Search for the cell housing the specified text and yield its [x, y] center coordinate. 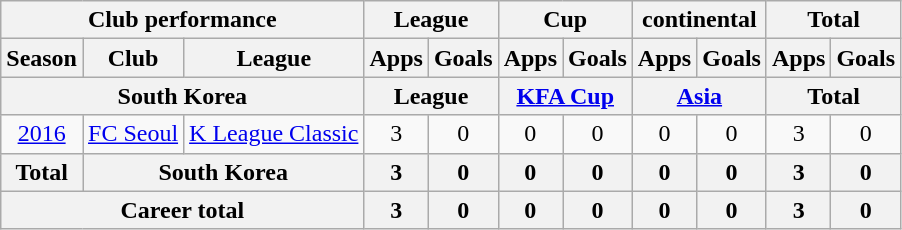
Club performance [182, 20]
Cup [565, 20]
Season [42, 58]
2016 [42, 134]
FC Seoul [132, 134]
Career total [182, 210]
K League Classic [274, 134]
Club [132, 58]
Asia [699, 96]
continental [699, 20]
KFA Cup [565, 96]
